Return (x, y) of the center of cell containing provided text 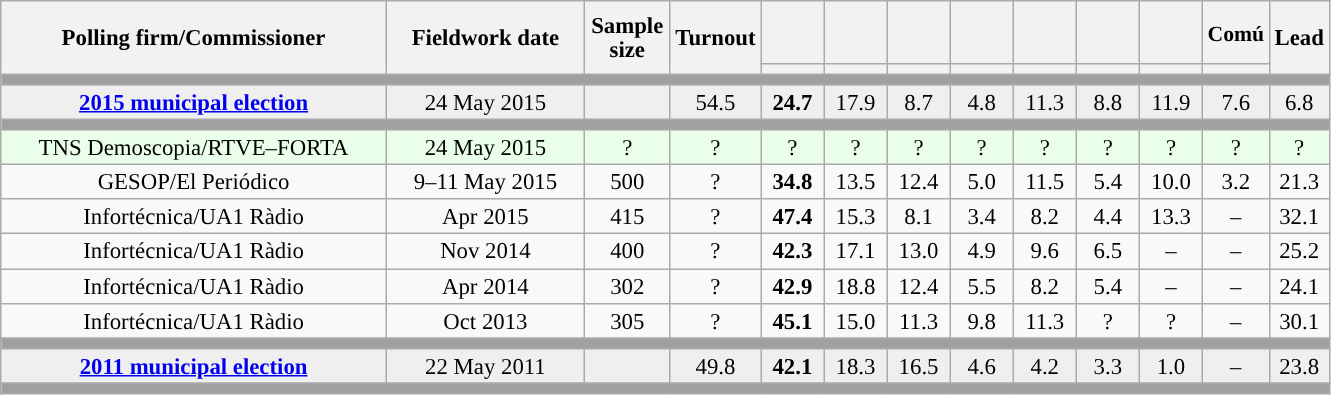
9.6 (1044, 252)
4.9 (982, 252)
Lead (1299, 38)
Nov 2014 (485, 252)
Apr 2015 (485, 218)
54.5 (716, 102)
23.8 (1299, 366)
GESOP/El Periódico (194, 182)
17.1 (856, 252)
415 (627, 218)
45.1 (792, 320)
49.8 (716, 366)
42.1 (792, 366)
3.3 (1108, 366)
21.3 (1299, 182)
5.0 (982, 182)
34.8 (792, 182)
18.8 (856, 286)
Fieldwork date (485, 38)
Sample size (627, 38)
3.4 (982, 218)
2015 municipal election (194, 102)
305 (627, 320)
2011 municipal election (194, 366)
13.5 (856, 182)
15.3 (856, 218)
18.3 (856, 366)
17.9 (856, 102)
11.9 (1170, 102)
5.5 (982, 286)
400 (627, 252)
11.5 (1044, 182)
16.5 (918, 366)
Oct 2013 (485, 320)
9.8 (982, 320)
4.4 (1108, 218)
9–11 May 2015 (485, 182)
32.1 (1299, 218)
13.0 (918, 252)
1.0 (1170, 366)
Comú (1236, 32)
24.7 (792, 102)
Apr 2014 (485, 286)
302 (627, 286)
6.5 (1108, 252)
15.0 (856, 320)
30.1 (1299, 320)
8.8 (1108, 102)
25.2 (1299, 252)
Turnout (716, 38)
13.3 (1170, 218)
8.7 (918, 102)
500 (627, 182)
42.3 (792, 252)
4.6 (982, 366)
4.8 (982, 102)
47.4 (792, 218)
Polling firm/Commissioner (194, 38)
TNS Demoscopia/RTVE–FORTA (194, 148)
3.2 (1236, 182)
24.1 (1299, 286)
6.8 (1299, 102)
42.9 (792, 286)
8.1 (918, 218)
7.6 (1236, 102)
22 May 2011 (485, 366)
10.0 (1170, 182)
4.2 (1044, 366)
